Provide the (x, y) coordinate of the cell's center where the given text is located.  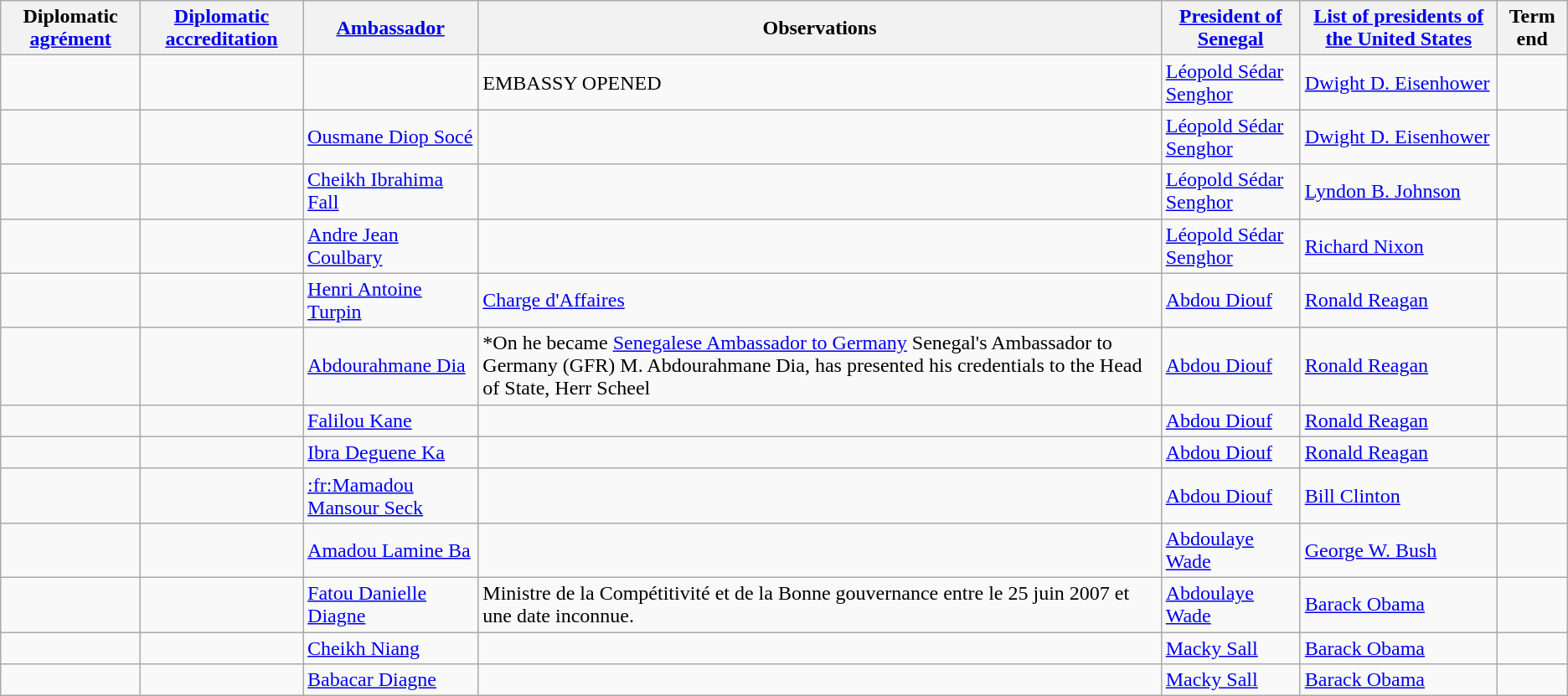
Babacar Diagne (390, 680)
Falilou Kane (390, 420)
EMBASSY OPENED (819, 82)
Bill Clinton (1399, 496)
Ousmane Diop Socé (390, 137)
Amadou Lamine Ba (390, 549)
Ambassador (390, 28)
:fr:Mamadou Mansour Seck (390, 496)
Cheikh Ibrahima Fall (390, 191)
Abdourahmane Dia (390, 366)
Andre Jean Coulbary (390, 246)
Fatou Danielle Diagne (390, 605)
Ibra Deguene Ka (390, 452)
Cheikh Niang (390, 647)
Charge d'Affaires (819, 300)
Term end (1532, 28)
Lyndon B. Johnson (1399, 191)
Observations (819, 28)
Henri Antoine Turpin (390, 300)
Diplomatic accreditation (221, 28)
List of presidents of the United States (1399, 28)
President of Senegal (1230, 28)
Diplomatic agrément (70, 28)
Richard Nixon (1399, 246)
George W. Bush (1399, 549)
Ministre de la Compétitivité et de la Bonne gouvernance entre le 25 juin 2007 et une date inconnue. (819, 605)
